Locate the cell with the specified text and output its (x, y) center coordinate. 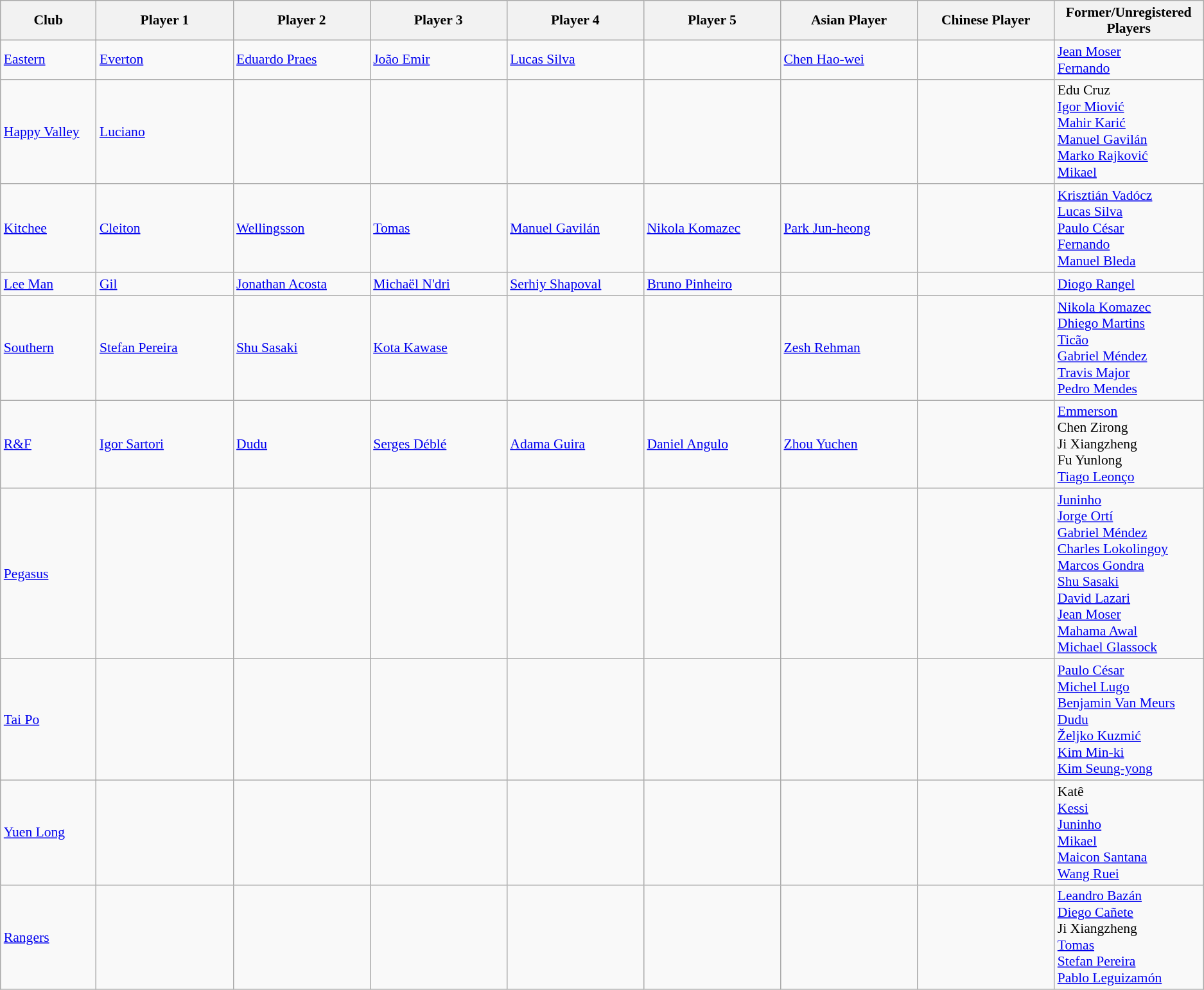
Diogo Rangel (1129, 284)
Bruno Pinheiro (711, 284)
Cleiton (164, 229)
Southern (49, 348)
Kitchee (49, 229)
Serhiy Shapoval (575, 284)
Daniel Angulo (711, 445)
Everton (164, 59)
João Emir (438, 59)
Nikola Komazec (711, 229)
Serges Déblé (438, 445)
Manuel Gavilán (575, 229)
Tai Po (49, 720)
Juninho Jorge Ortí Gabriel Méndez Charles Lokolingoy Marcos Gondra Shu Sasaki David Lazari Jean Moser Mahama Awal Michael Glassock (1129, 574)
Lee Man (49, 284)
Kota Kawase (438, 348)
Adama Guira (575, 445)
Luciano (164, 131)
Gil (164, 284)
Asian Player (849, 21)
Rangers (49, 937)
Chen Hao-wei (849, 59)
Eastern (49, 59)
Club (49, 21)
Jonathan Acosta (302, 284)
Shu Sasaki (302, 348)
Igor Sartori (164, 445)
Stefan Pereira (164, 348)
Player 2 (302, 21)
Yuen Long (49, 833)
Michaël N'dri (438, 284)
Katê Kessi Juninho Mikael Maicon Santana Wang Ruei (1129, 833)
Player 4 (575, 21)
R&F (49, 445)
Emmerson Chen Zirong Ji Xiangzheng Fu Yunlong Tiago Leonço (1129, 445)
Player 3 (438, 21)
Jean Moser Fernando (1129, 59)
Happy Valley (49, 131)
Leandro Bazán Diego Cañete Ji Xiangzheng Tomas Stefan Pereira Pablo Leguizamón (1129, 937)
Eduardo Praes (302, 59)
Dudu (302, 445)
Former/Unregistered Players (1129, 21)
Krisztián Vadócz Lucas Silva Paulo César Fernando Manuel Bleda (1129, 229)
Nikola Komazec Dhiego Martins Ticão Gabriel Méndez Travis Major Pedro Mendes (1129, 348)
Tomas (438, 229)
Park Jun-heong (849, 229)
Pegasus (49, 574)
Lucas Silva (575, 59)
Zhou Yuchen (849, 445)
Wellingsson (302, 229)
Player 5 (711, 21)
Edu Cruz Igor Miović Mahir Karić Manuel Gavilán Marko Rajković Mikael (1129, 131)
Paulo César Michel Lugo Benjamin Van Meurs Dudu Željko Kuzmić Kim Min-ki Kim Seung-yong (1129, 720)
Chinese Player (986, 21)
Zesh Rehman (849, 348)
Player 1 (164, 21)
